Return (x, y) of the center of cell containing provided text 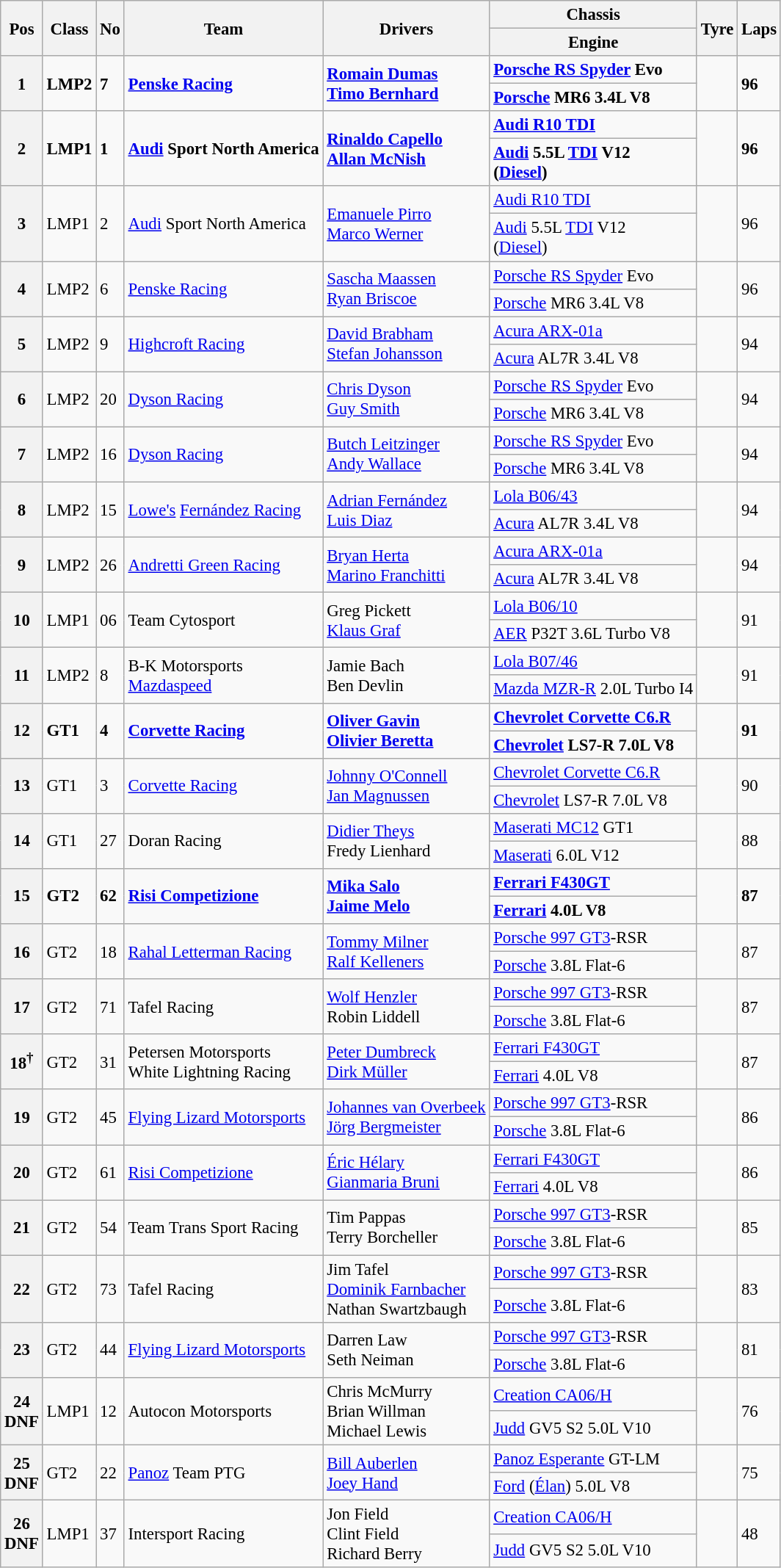
17 (22, 1006)
18 (110, 952)
Ford (Élan) 5.0L V8 (593, 1486)
Engine (593, 43)
26 (110, 566)
18† (22, 1062)
Maserati 6.0L V12 (593, 855)
Darren Law Seth Neiman (407, 1350)
Team Cytosport (223, 620)
10 (22, 620)
Lowe's Fernández Racing (223, 510)
81 (759, 1350)
5 (22, 344)
Pos (22, 28)
Andretti Green Racing (223, 566)
Chassis (593, 15)
Rinaldo Capello Allan McNish (407, 148)
Oliver Gavin Olivier Beretta (407, 730)
37 (110, 1534)
Emanuele Pirro Marco Werner (407, 224)
75 (759, 1472)
Adrian Fernández Luis Diaz (407, 510)
19 (22, 1118)
Highcroft Racing (223, 344)
Team (223, 28)
25DNF (22, 1472)
88 (759, 842)
Peter Dumbreck Dirk Müller (407, 1062)
Rahal Letterman Racing (223, 952)
Sascha Maassen Ryan Briscoe (407, 289)
Mika Salo Jaime Melo (407, 896)
Johnny O'Connell Jan Magnussen (407, 786)
Bill Auberlen Joey Hand (407, 1472)
Johannes van Overbeek Jörg Bergmeister (407, 1118)
54 (110, 1228)
Laps (759, 28)
Lola B06/43 (593, 496)
26DNF (22, 1534)
David Brabham Stefan Johansson (407, 344)
No (110, 28)
21 (22, 1228)
Lola B07/46 (593, 662)
Petersen Motorsports White Lightning Racing (223, 1062)
Wolf Henzler Robin Liddell (407, 1006)
76 (759, 1412)
31 (110, 1062)
Panoz Esperante GT-LM (593, 1459)
Jon Field Clint Field Richard Berry (407, 1534)
06 (110, 620)
Jamie Bach Ben Devlin (407, 676)
Autocon Motorsports (223, 1412)
61 (110, 1172)
27 (110, 842)
Drivers (407, 28)
AER P32T 3.6L Turbo V8 (593, 634)
71 (110, 1006)
90 (759, 786)
Greg Pickett Klaus Graf (407, 620)
Tyre (716, 28)
11 (22, 676)
Romain Dumas Timo Bernhard (407, 84)
B-K Motorsports Mazdaspeed (223, 676)
48 (759, 1534)
24DNF (22, 1412)
83 (759, 1289)
Chris Dyson Guy Smith (407, 400)
Tim Pappas Terry Borcheller (407, 1228)
44 (110, 1350)
Jim Tafel Dominik Farnbacher Nathan Swartzbaugh (407, 1289)
Didier Theys Fredy Lienhard (407, 842)
Maserati MC12 GT1 (593, 828)
85 (759, 1228)
45 (110, 1118)
62 (110, 896)
Chris McMurry Brian Willman Michael Lewis (407, 1412)
Bryan Herta Marino Franchitti (407, 566)
23 (22, 1350)
13 (22, 786)
Mazda MZR-R 2.0L Turbo I4 (593, 690)
Butch Leitzinger Andy Wallace (407, 454)
Doran Racing (223, 842)
Panoz Team PTG (223, 1472)
Team Trans Sport Racing (223, 1228)
Class (69, 28)
Intersport Racing (223, 1534)
Lola B06/10 (593, 607)
14 (22, 842)
Éric Hélary Gianmaria Bruni (407, 1172)
73 (110, 1289)
Tommy Milner Ralf Kelleners (407, 952)
